Search for the cell housing the specified text and yield its [x, y] center coordinate. 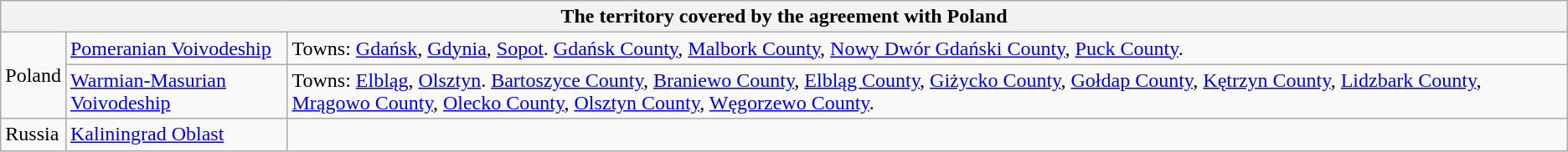
Pomeranian Voivodeship [176, 48]
Warmian-Masurian Voivodeship [176, 92]
Kaliningrad Oblast [176, 134]
Poland [34, 75]
Russia [34, 134]
Towns: Gdańsk, Gdynia, Sopot. Gdańsk County, Malbork County, Nowy Dwór Gdański County, Puck County. [927, 48]
The territory covered by the agreement with Poland [784, 17]
